Output the [x, y] coordinate of the center of the cell containing the given text.  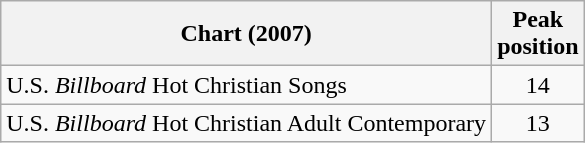
14 [538, 85]
U.S. Billboard Hot Christian Adult Contemporary [246, 123]
Peakposition [538, 34]
Chart (2007) [246, 34]
U.S. Billboard Hot Christian Songs [246, 85]
13 [538, 123]
